Extract the (x, y) coordinate from the center of the cell holding the provided text.  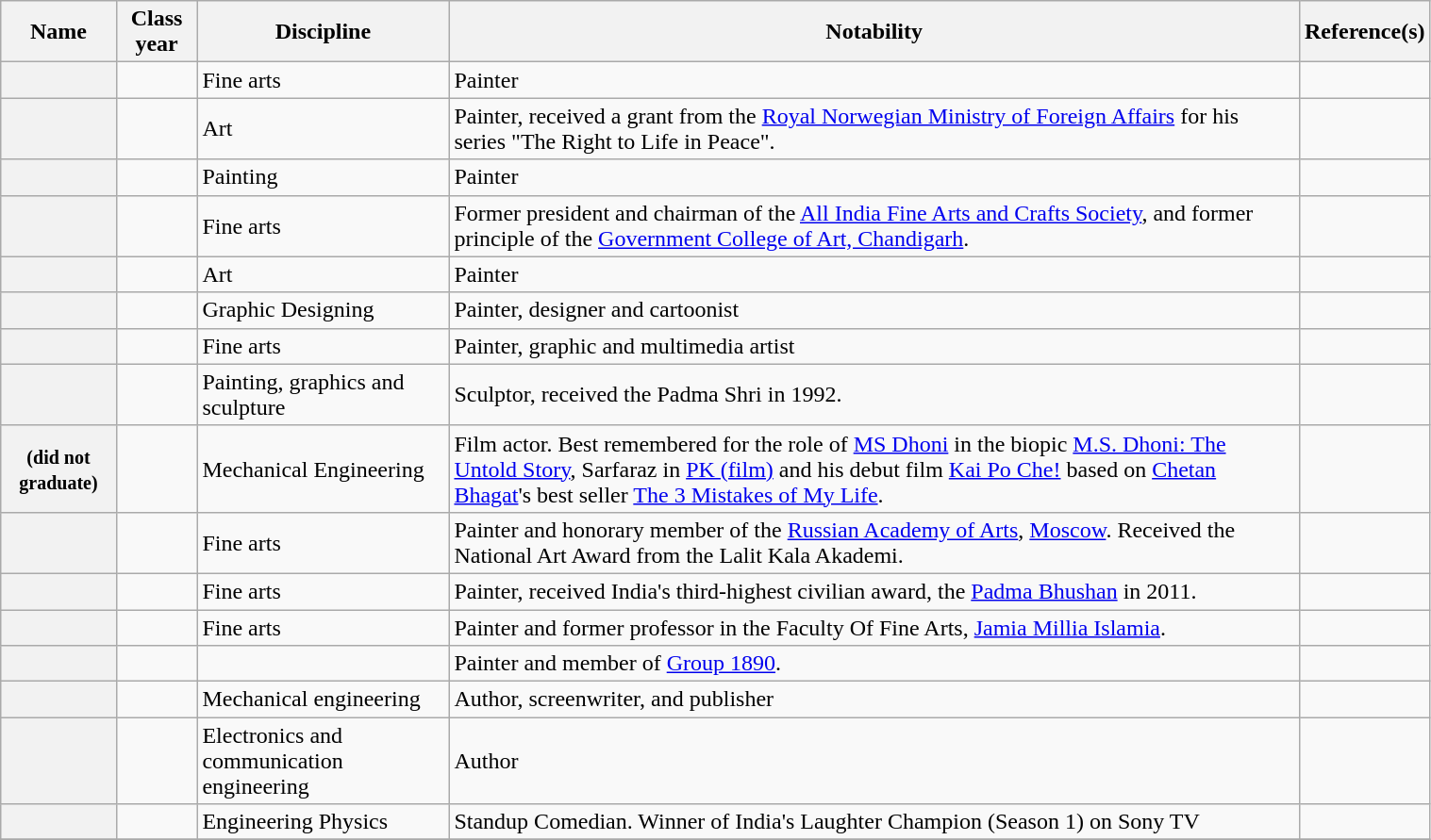
Painting (323, 177)
Painter, received a grant from the Royal Norwegian Ministry of Foreign Affairs for his series "The Right to Life in Peace". (874, 128)
Former president and chairman of the All India Fine Arts and Crafts Society, and former principle of the Government College of Art, Chandigarh. (874, 226)
Discipline (323, 32)
Author (874, 761)
Author, screenwriter, and publisher (874, 700)
Mechanical Engineering (323, 469)
Electronics and communication engineering (323, 761)
Painter, designer and cartoonist (874, 310)
Painter, graphic and multimedia artist (874, 346)
(did not graduate) (58, 469)
Engineering Physics (323, 822)
Painter and former professor in the Faculty Of Fine Arts, Jamia Millia Islamia. (874, 627)
Painter, received India's third-highest civilian award, the Padma Bhushan in 2011. (874, 591)
Notability (874, 32)
Graphic Designing (323, 310)
Painting, graphics and sculpture (323, 394)
Name (58, 32)
Painter and honorary member of the Russian Academy of Arts, Moscow. Received the National Art Award from the Lalit Kala Akademi. (874, 543)
Standup Comedian. Winner of India's Laughter Champion (Season 1) on Sony TV (874, 822)
Painter and member of Group 1890. (874, 664)
Mechanical engineering (323, 700)
Class year (157, 32)
Reference(s) (1364, 32)
Sculptor, received the Padma Shri in 1992. (874, 394)
